Pinpoint the cell where the given text exists, returning its (X, Y) midpoint coordinate. 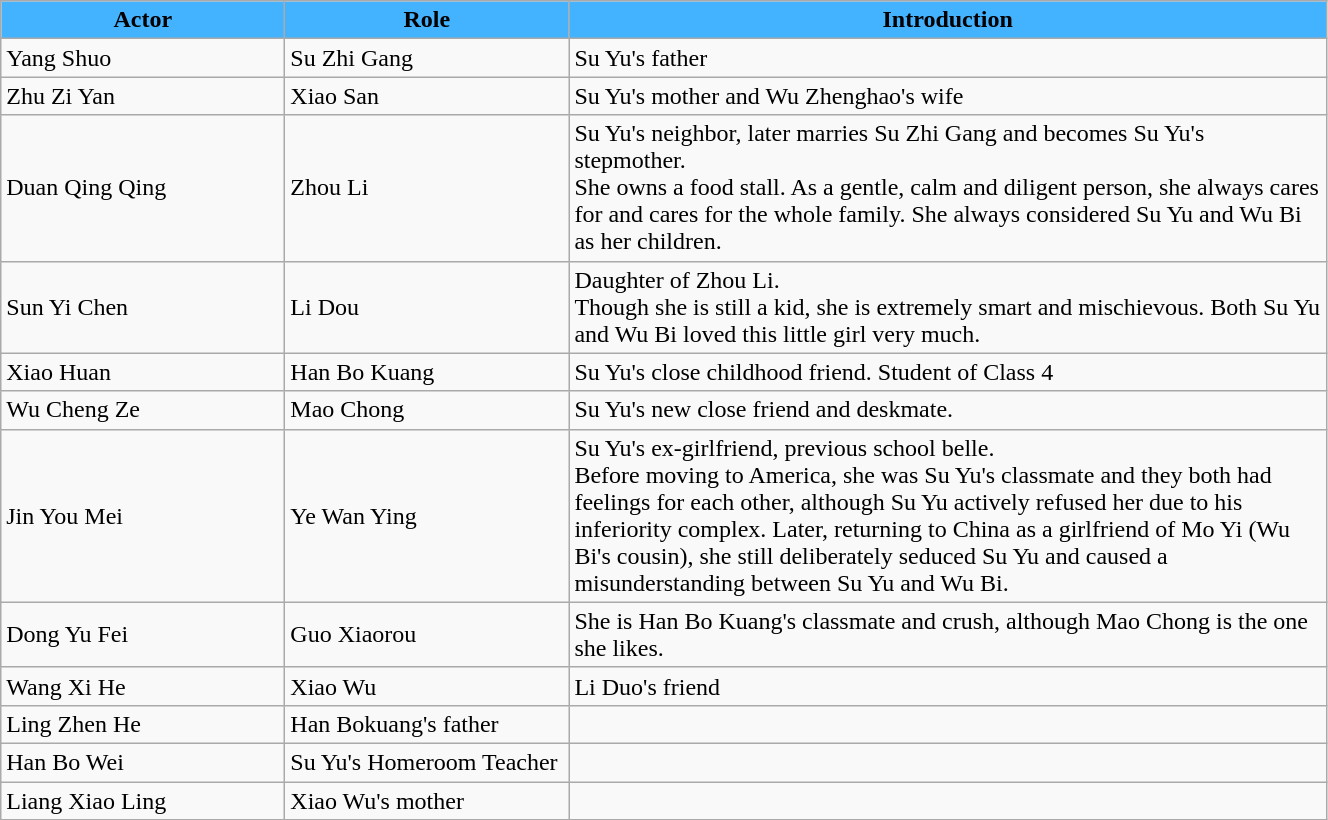
Yang Shuo (143, 58)
Jin You Mei (143, 516)
Li Duo's friend (948, 686)
Xiao San (427, 96)
Zhou Li (427, 188)
Duan Qing Qing (143, 188)
She is Han Bo Kuang's classmate and crush, although Mao Chong is the one she likes. (948, 634)
Ye Wan Ying (427, 516)
Wang Xi He (143, 686)
Mao Chong (427, 410)
Su Yu's mother and Wu Zhenghao's wife (948, 96)
Han Bo Wei (143, 762)
Liang Xiao Ling (143, 801)
Zhu Zi Yan (143, 96)
Han Bo Kuang (427, 372)
Li Dou (427, 307)
Han Bokuang's father (427, 724)
Xiao Wu (427, 686)
Guo Xiaorou (427, 634)
Introduction (948, 20)
Su Yu's close childhood friend. Student of Class 4 (948, 372)
Xiao Huan (143, 372)
Role (427, 20)
Wu Cheng Ze (143, 410)
Actor (143, 20)
Xiao Wu's mother (427, 801)
Su Yu's father (948, 58)
Su Yu's new close friend and deskmate. (948, 410)
Su Yu's Homeroom Teacher (427, 762)
Dong Yu Fei (143, 634)
Su Zhi Gang (427, 58)
Sun Yi Chen (143, 307)
Ling Zhen He (143, 724)
Daughter of Zhou Li.Though she is still a kid, she is extremely smart and mischievous. Both Su Yu and Wu Bi loved this little girl very much. (948, 307)
